Return the (X, Y) coordinate for the center point of the cell that contains the specified text.  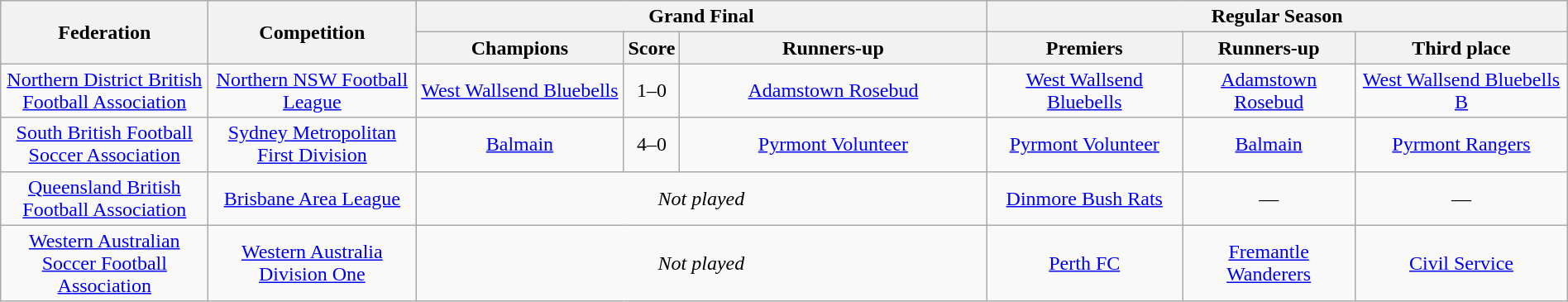
Pyrmont Rangers (1462, 144)
Perth FC (1085, 263)
Third place (1462, 48)
Fremantle Wanderers (1269, 263)
Western Australian Soccer Football Association (104, 263)
Federation (104, 32)
Dinmore Bush Rats (1085, 199)
Premiers (1085, 48)
Regular Season (1277, 17)
Champions (519, 48)
Competition (313, 32)
South British Football Soccer Association (104, 144)
Western Australia Division One (313, 263)
West Wallsend Bluebells B (1462, 91)
Brisbane Area League (313, 199)
Grand Final (701, 17)
Northern NSW Football League (313, 91)
Civil Service (1462, 263)
Score (652, 48)
Queensland British Football Association (104, 199)
Northern District British Football Association (104, 91)
4–0 (652, 144)
1–0 (652, 91)
Sydney Metropolitan First Division (313, 144)
